Search for the cell housing the specified text and yield its [X, Y] center coordinate. 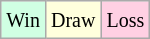
Win [24, 20]
Draw [72, 20]
Loss [126, 20]
